Locate the cell with the specified text and output its [X, Y] center coordinate. 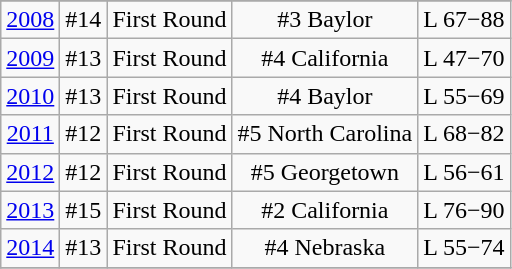
2009 [30, 58]
#2 California [325, 210]
#15 [84, 210]
L 76−90 [464, 210]
2012 [30, 172]
L 47−70 [464, 58]
L 56−61 [464, 172]
#4 Baylor [325, 96]
2008 [30, 20]
2011 [30, 134]
#3 Baylor [325, 20]
2010 [30, 96]
2013 [30, 210]
#14 [84, 20]
L 55−69 [464, 96]
#5 Georgetown [325, 172]
2014 [30, 248]
L 67−88 [464, 20]
#4 California [325, 58]
L 55−74 [464, 248]
#4 Nebraska [325, 248]
L 68−82 [464, 134]
#5 North Carolina [325, 134]
